Find where the given text appears and provide that cell's center as [x, y] coordinate. 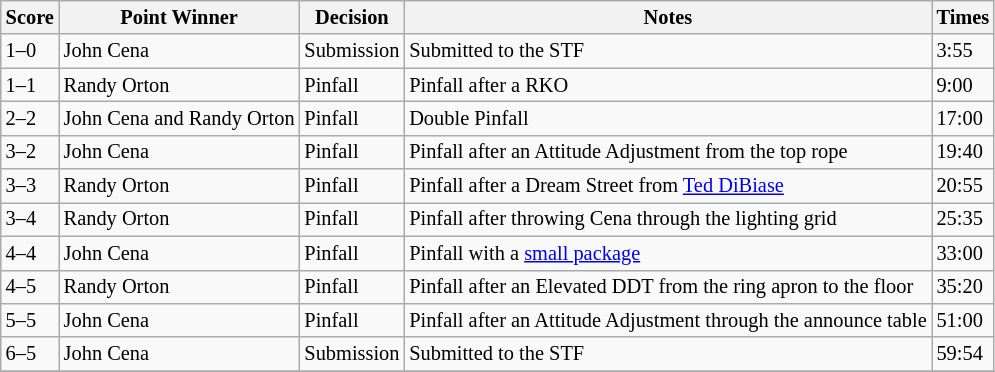
Pinfall after a Dream Street from Ted DiBiase [668, 186]
6–5 [30, 354]
3–3 [30, 186]
2–2 [30, 118]
5–5 [30, 320]
19:40 [964, 152]
3–2 [30, 152]
1–0 [30, 51]
4–5 [30, 287]
51:00 [964, 320]
17:00 [964, 118]
Pinfall after an Attitude Adjustment from the top rope [668, 152]
20:55 [964, 186]
1–1 [30, 85]
35:20 [964, 287]
Pinfall after an Elevated DDT from the ring apron to the floor [668, 287]
Times [964, 17]
John Cena and Randy Orton [180, 118]
Pinfall with a small package [668, 253]
Notes [668, 17]
9:00 [964, 85]
33:00 [964, 253]
Score [30, 17]
Pinfall after throwing Cena through the lighting grid [668, 219]
Decision [352, 17]
59:54 [964, 354]
Pinfall after a RKO [668, 85]
Pinfall after an Attitude Adjustment through the announce table [668, 320]
25:35 [964, 219]
Double Pinfall [668, 118]
3:55 [964, 51]
Point Winner [180, 17]
4–4 [30, 253]
3–4 [30, 219]
